Locate the cell with the specified text and output its [X, Y] center coordinate. 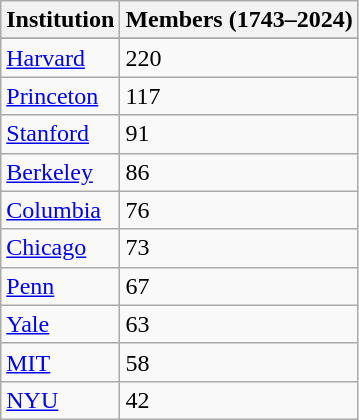
Princeton [60, 96]
42 [239, 400]
Penn [60, 286]
67 [239, 286]
Harvard [60, 58]
117 [239, 96]
76 [239, 210]
Yale [60, 324]
MIT [60, 362]
63 [239, 324]
Members (1743–2024) [239, 20]
Institution [60, 20]
Columbia [60, 210]
NYU [60, 400]
Berkeley [60, 172]
Chicago [60, 248]
Stanford [60, 134]
86 [239, 172]
91 [239, 134]
58 [239, 362]
220 [239, 58]
73 [239, 248]
